Find where the given text appears and provide that cell's center as (x, y) coordinate. 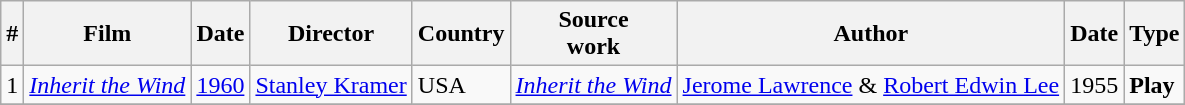
1955 (1094, 85)
# (12, 34)
Author (871, 34)
Play (1154, 85)
Stanley Kramer (331, 85)
USA (461, 85)
1960 (220, 85)
Country (461, 34)
Sourcework (594, 34)
1 (12, 85)
Type (1154, 34)
Film (108, 34)
Director (331, 34)
Jerome Lawrence & Robert Edwin Lee (871, 85)
